Pinpoint the cell where the given text exists, returning its (x, y) midpoint coordinate. 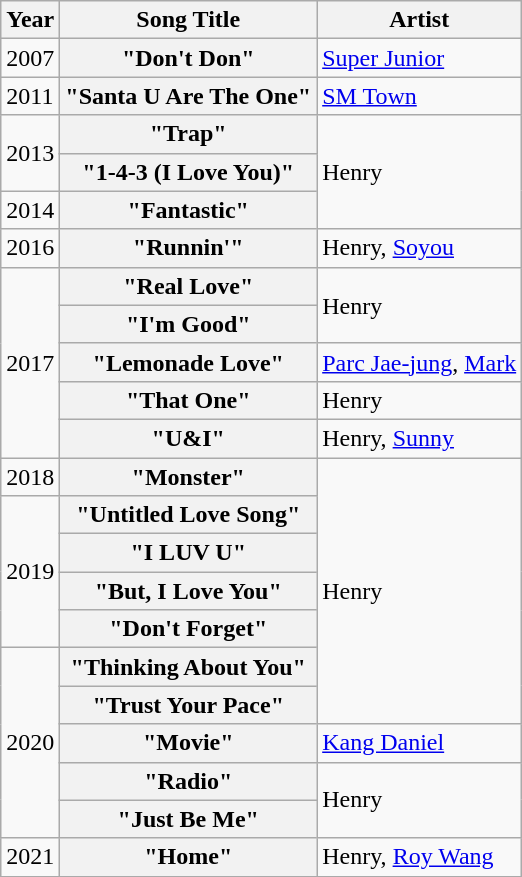
"I'm Good" (188, 324)
2007 (30, 58)
"Runnin'" (188, 248)
"Just Be Me" (188, 819)
Henry, Sunny (420, 438)
Song Title (188, 20)
Parc Jae-jung, Mark (420, 362)
Henry, Roy Wang (420, 857)
"Lemonade Love" (188, 362)
"Monster" (188, 477)
"Don't Forget" (188, 629)
SM Town (420, 96)
2018 (30, 477)
"1-4-3 (I Love You)" (188, 172)
"But, I Love You" (188, 591)
"Untitled Love Song" (188, 515)
2016 (30, 248)
"Trap" (188, 134)
"Fantastic" (188, 210)
Super Junior (420, 58)
2011 (30, 96)
Henry, Soyou (420, 248)
"Thinking About You" (188, 667)
"That One" (188, 400)
2019 (30, 572)
"I LUV U" (188, 553)
2020 (30, 743)
2017 (30, 362)
Kang Daniel (420, 743)
"Radio" (188, 781)
2014 (30, 210)
2021 (30, 857)
"Trust Your Pace" (188, 705)
Artist (420, 20)
"Real Love" (188, 286)
Year (30, 20)
"Don't Don" (188, 58)
2013 (30, 153)
"Movie" (188, 743)
"Santa U Are The One" (188, 96)
"U&I" (188, 438)
"Home" (188, 857)
